Scan for the cell matching the given text and deliver its (x, y) coordinate at center. 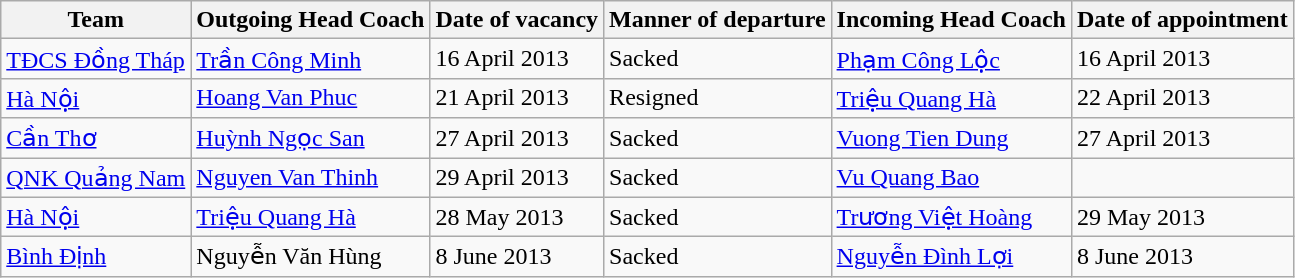
29 April 2013 (517, 178)
Date of appointment (1182, 20)
Phạm Công Lộc (951, 59)
21 April 2013 (517, 98)
Team (96, 20)
22 April 2013 (1182, 98)
Hoang Van Phuc (310, 98)
Resigned (718, 98)
QNK Quảng Nam (96, 178)
Vu Quang Bao (951, 178)
Vuong Tien Dung (951, 138)
Cần Thơ (96, 138)
Date of vacancy (517, 20)
TĐCS Đồng Tháp (96, 59)
Trần Công Minh (310, 59)
Nguyễn Văn Hùng (310, 257)
Incoming Head Coach (951, 20)
29 May 2013 (1182, 217)
Nguyen Van Thinh (310, 178)
Bình Định (96, 257)
Trương Việt Hoàng (951, 217)
28 May 2013 (517, 217)
Manner of departure (718, 20)
Huỳnh Ngọc San (310, 138)
Outgoing Head Coach (310, 20)
Nguyễn Đình Lợi (951, 257)
